From the cell containing the given text, extract its center point as [x, y] coordinate. 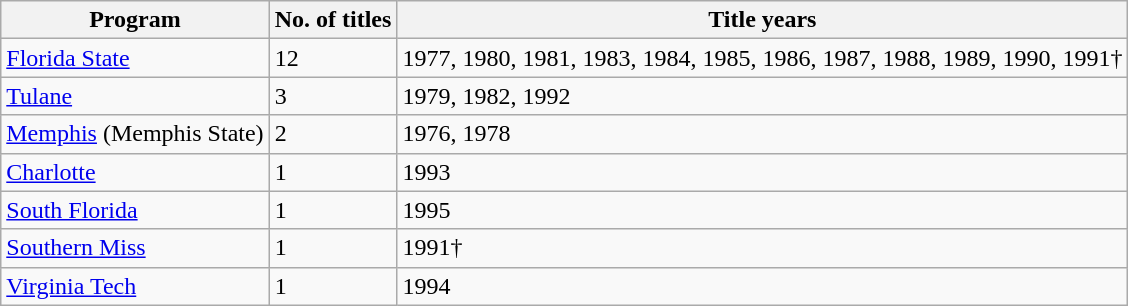
Southern Miss [135, 248]
Virginia Tech [135, 286]
No. of titles [333, 20]
1994 [762, 286]
1991† [762, 248]
1995 [762, 210]
South Florida [135, 210]
2 [333, 134]
1979, 1982, 1992 [762, 96]
Charlotte [135, 172]
1993 [762, 172]
Program [135, 20]
Florida State [135, 58]
Tulane [135, 96]
3 [333, 96]
12 [333, 58]
Memphis (Memphis State) [135, 134]
1977, 1980, 1981, 1983, 1984, 1985, 1986, 1987, 1988, 1989, 1990, 1991† [762, 58]
Title years [762, 20]
1976, 1978 [762, 134]
